Pinpoint the cell where the given text exists, returning its (x, y) midpoint coordinate. 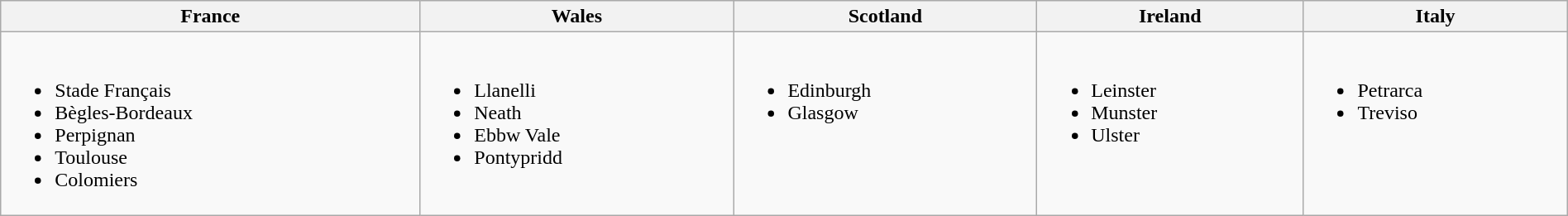
PetrarcaTreviso (1436, 124)
Ireland (1170, 17)
Stade FrançaisBègles-BordeauxPerpignanToulouseColomiers (210, 124)
Wales (577, 17)
LeinsterMunsterUlster (1170, 124)
LlanelliNeathEbbw ValePontypridd (577, 124)
Scotland (885, 17)
France (210, 17)
EdinburghGlasgow (885, 124)
Italy (1436, 17)
